Return (X, Y) of the center of cell containing provided text 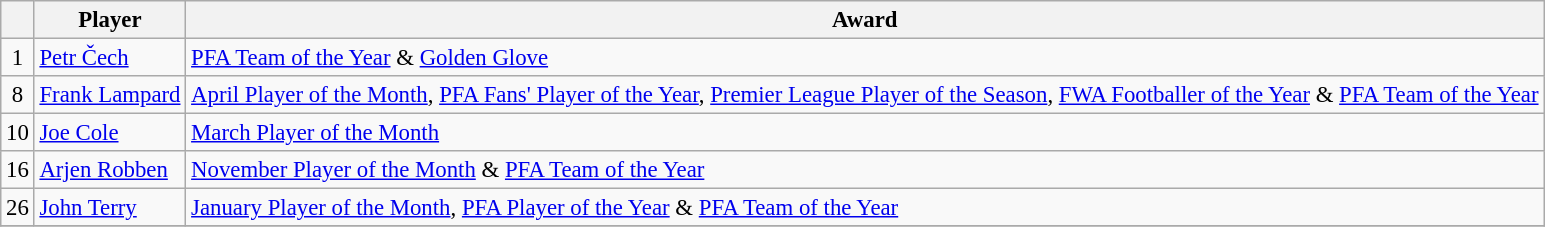
Player (110, 20)
10 (18, 133)
Petr Čech (110, 58)
January Player of the Month, PFA Player of the Year & PFA Team of the Year (865, 208)
John Terry (110, 208)
March Player of the Month (865, 133)
Joe Cole (110, 133)
1 (18, 58)
Frank Lampard (110, 95)
PFA Team of the Year & Golden Glove (865, 58)
April Player of the Month, PFA Fans' Player of the Year, Premier League Player of the Season, FWA Footballer of the Year & PFA Team of the Year (865, 95)
26 (18, 208)
Award (865, 20)
Arjen Robben (110, 170)
8 (18, 95)
16 (18, 170)
November Player of the Month & PFA Team of the Year (865, 170)
